Scan for the cell matching the given text and deliver its (X, Y) coordinate at center. 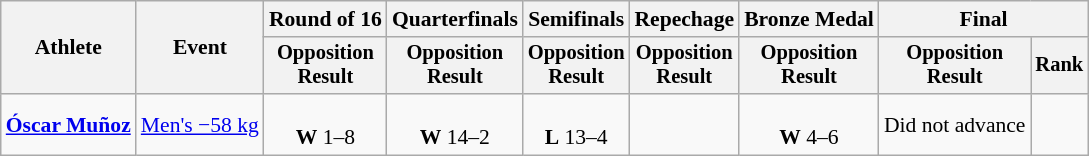
L 13–4 (576, 124)
Round of 16 (326, 19)
Quarterfinals (455, 19)
Repechage (684, 19)
Final (984, 19)
Bronze Medal (809, 19)
Rank (1059, 66)
W 1–8 (326, 124)
Men's −58 kg (200, 124)
Semifinals (576, 19)
W 14–2 (455, 124)
Athlete (68, 48)
W 4–6 (809, 124)
Did not advance (955, 124)
Óscar Muñoz (68, 124)
Event (200, 48)
